Identify which cell holds the provided text, then report its [x, y] central coordinate. 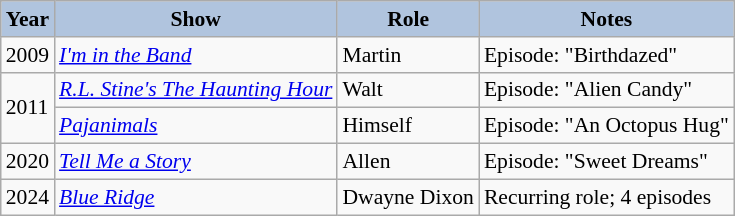
Martin [408, 55]
Notes [606, 19]
R.L. Stine's The Haunting Hour [196, 90]
Episode: "An Octopus Hug" [606, 126]
2009 [28, 55]
I'm in the Band [196, 55]
Pajanimals [196, 126]
2020 [28, 162]
Dwayne Dixon [408, 197]
Episode: "Alien Candy" [606, 90]
Episode: "Sweet Dreams" [606, 162]
Tell Me a Story [196, 162]
Himself [408, 126]
Show [196, 19]
Episode: "Birthdazed" [606, 55]
Allen [408, 162]
2024 [28, 197]
Blue Ridge [196, 197]
Recurring role; 4 episodes [606, 197]
Role [408, 19]
Year [28, 19]
2011 [28, 108]
Walt [408, 90]
